For the text-containing cell, return its midpoint in [x, y] coordinate format. 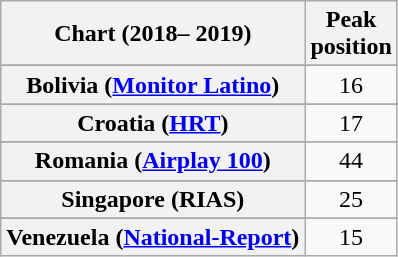
Bolivia (Monitor Latino) [153, 85]
17 [351, 123]
25 [351, 199]
16 [351, 85]
Singapore (RIAS) [153, 199]
44 [351, 161]
Romania (Airplay 100) [153, 161]
Chart (2018– 2019) [153, 34]
15 [351, 237]
Croatia (HRT) [153, 123]
Venezuela (National-Report) [153, 237]
Peak position [351, 34]
